Pinpoint the cell where the given text exists, returning its (X, Y) midpoint coordinate. 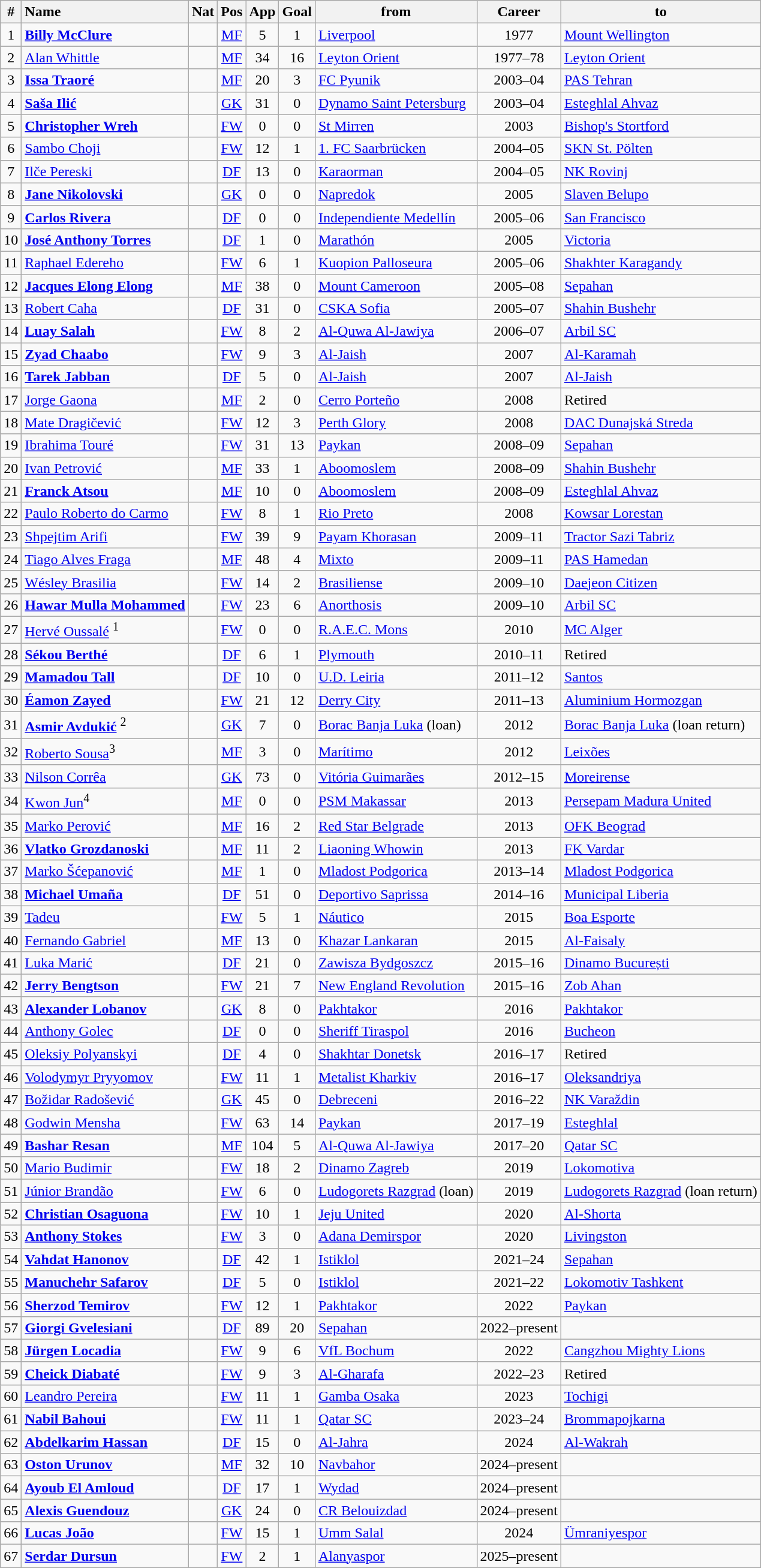
Gamba Osaka (396, 1396)
Zob Ahan (661, 985)
58 (11, 1350)
Božidar Radošević (106, 1100)
Sékou Berthé (106, 655)
Mount Cameroon (396, 286)
U.D. Leiria (396, 677)
67 (11, 1556)
2025–present (519, 1556)
Nilson Corrêa (106, 776)
Jorge Gaona (106, 400)
Volodymyr Pryyomov (106, 1077)
Sheriff Tiraspol (396, 1031)
1. FC Saarbrücken (396, 149)
26 (11, 605)
37 (11, 872)
73 (263, 776)
Vlatko Grozdanoski (106, 849)
Bucheon (661, 1031)
Kowsar Lorestan (661, 514)
FC Pyunik (396, 80)
Borac Banja Luka (loan return) (661, 725)
Brasiliense (396, 582)
Shakhtar Donetsk (396, 1054)
Luay Salah (106, 331)
Wydad (396, 1488)
2023–24 (519, 1419)
Giorgi Gvelesiani (106, 1328)
Ivan Petrović (106, 468)
Victoria (661, 240)
40 (11, 940)
Umm Salal (396, 1533)
Navbahor (396, 1465)
Oleksandriya (661, 1077)
Persepam Madura United (661, 801)
Al-Shorta (661, 1214)
Anthony Stokes (106, 1237)
2003 (519, 126)
Lucas João (106, 1533)
Ludogorets Razgrad (loan) (396, 1191)
Alexander Lobanov (106, 1008)
Mamadou Tall (106, 677)
28 (11, 655)
Payam Khorasan (396, 536)
Oston Urunov (106, 1465)
R.A.E.C. Mons (396, 629)
Shakhter Karagandy (661, 263)
Tadeu (106, 917)
CR Belouizdad (396, 1510)
Hervé Oussalé 1 (106, 629)
Alan Whittle (106, 58)
Fernando Gabriel (106, 940)
Leixões (661, 752)
Al-Gharafa (396, 1373)
2005–08 (519, 286)
Al-Karamah (661, 354)
Ümraniyespor (661, 1533)
Robert Caha (106, 309)
Jürgen Locadia (106, 1350)
Lokomotiva (661, 1168)
104 (263, 1145)
Michael Umaña (106, 894)
Kwon Jun4 (106, 801)
San Francisco (661, 217)
Al-Jahra (396, 1442)
Moreirense (661, 776)
Khazar Lankaran (396, 940)
Goal (297, 12)
Cheick Diabaté (106, 1373)
New England Revolution (396, 985)
41 (11, 963)
2016–22 (519, 1100)
Metalist Kharkiv (396, 1077)
Mixto (396, 559)
Tractor Sazi Tabriz (661, 536)
2006–07 (519, 331)
Plymouth (396, 655)
35 (11, 826)
Lokomotiv Tashkent (661, 1282)
Tiago Alves Fraga (106, 559)
Asmir Avdukić 2 (106, 725)
Derry City (396, 700)
29 (11, 677)
Carlos Rivera (106, 217)
Náutico (396, 917)
Marítimo (396, 752)
52 (11, 1214)
61 (11, 1419)
PSM Makassar (396, 801)
Independiente Medellín (396, 217)
60 (11, 1396)
Oleksiy Polyanskyi (106, 1054)
DAC Dunajská Streda (661, 423)
Dinamo Zagreb (396, 1168)
66 (11, 1533)
Jerry Bengtson (106, 985)
36 (11, 849)
Paulo Roberto do Carmo (106, 514)
Adana Demirspor (396, 1237)
Al-Wakrah (661, 1442)
65 (11, 1510)
Career (519, 12)
56 (11, 1305)
MC Alger (661, 629)
Marko Perović (106, 826)
57 (11, 1328)
2017–20 (519, 1145)
CSKA Sofia (396, 309)
Tochigi (661, 1396)
Perth Glory (396, 423)
Serdar Dursun (106, 1556)
2013–14 (519, 872)
SKN St. Pölten (661, 149)
2010 (519, 629)
Nat (203, 12)
Kuopion Palloseura (396, 263)
Sambo Choji (106, 149)
OFK Beograd (661, 826)
46 (11, 1077)
PAS Hamedan (661, 559)
27 (11, 629)
Napredok (396, 194)
2011–12 (519, 677)
Cangzhou Mighty Lions (661, 1350)
St Mirren (396, 126)
Al-Faisaly (661, 940)
Bishop's Stortford (661, 126)
Ilče Pereski (106, 171)
Karaorman (396, 171)
2012–15 (519, 776)
Slaven Belupo (661, 194)
from (396, 12)
Rio Preto (396, 514)
Raphael Edereho (106, 263)
Debreceni (396, 1100)
Ayoub El Amloud (106, 1488)
Franck Atsou (106, 491)
Livingston (661, 1237)
Mount Wellington (661, 35)
Éamon Zayed (106, 700)
Hawar Mulla Mohammed (106, 605)
Zyad Chaabo (106, 354)
Nabil Bahoui (106, 1419)
2021–24 (519, 1259)
50 (11, 1168)
2011–13 (519, 700)
55 (11, 1282)
Deportivo Saprissa (396, 894)
Boa Esporte (661, 917)
Vahdat Hanonov (106, 1259)
Daejeon Citizen (661, 582)
Anthony Golec (106, 1031)
Borac Banja Luka (loan) (396, 725)
App (263, 12)
Esteghlal (661, 1123)
Manuchehr Safarov (106, 1282)
Marko Šćepanović (106, 872)
Roberto Sousa3 (106, 752)
FK Vardar (661, 849)
# (11, 12)
Leandro Pereira (106, 1396)
2014–16 (519, 894)
Shpejtim Arifi (106, 536)
Christian Osaguona (106, 1214)
2005–07 (519, 309)
Dynamo Saint Petersburg (396, 103)
Dinamo București (661, 963)
Zawisza Bydgoszcz (396, 963)
Brommapojkarna (661, 1419)
Mario Budimir (106, 1168)
Jacques Elong Elong (106, 286)
Municipal Liberia (661, 894)
NK Varaždin (661, 1100)
Pos (231, 12)
José Anthony Torres (106, 240)
54 (11, 1259)
Alexis Guendouz (106, 1510)
53 (11, 1237)
Name (106, 12)
Tarek Jabban (106, 377)
25 (11, 582)
Vitória Guimarães (396, 776)
49 (11, 1145)
19 (11, 445)
Abdelkarim Hassan (106, 1442)
2023 (519, 1396)
Godwin Mensha (106, 1123)
2017–19 (519, 1123)
Sherzod Temirov (106, 1305)
Aluminium Hormozgan (661, 700)
Alanyaspor (396, 1556)
Cerro Porteño (396, 400)
64 (11, 1488)
89 (263, 1328)
Júnior Brandão (106, 1191)
Ludogorets Razgrad (loan return) (661, 1191)
1977–78 (519, 58)
Billy McClure (106, 35)
Wésley Brasilia (106, 582)
30 (11, 700)
Christopher Wreh (106, 126)
NK Rovinj (661, 171)
Marathón (396, 240)
2010–11 (519, 655)
Bashar Resan (106, 1145)
44 (11, 1031)
22 (11, 514)
1977 (519, 35)
Issa Traoré (106, 80)
59 (11, 1373)
47 (11, 1100)
Liaoning Whowin (396, 849)
2022–present (519, 1328)
Jeju United (396, 1214)
Jane Nikolovski (106, 194)
62 (11, 1442)
Santos (661, 677)
Mate Dragičević (106, 423)
Saša Ilić (106, 103)
PAS Tehran (661, 80)
to (661, 12)
Luka Marić (106, 963)
43 (11, 1008)
Liverpool (396, 35)
2021–22 (519, 1282)
Red Star Belgrade (396, 826)
2022–23 (519, 1373)
VfL Bochum (396, 1350)
Anorthosis (396, 605)
Ibrahima Touré (106, 445)
